Extract the (X, Y) coordinate from the center of the cell holding the provided text.  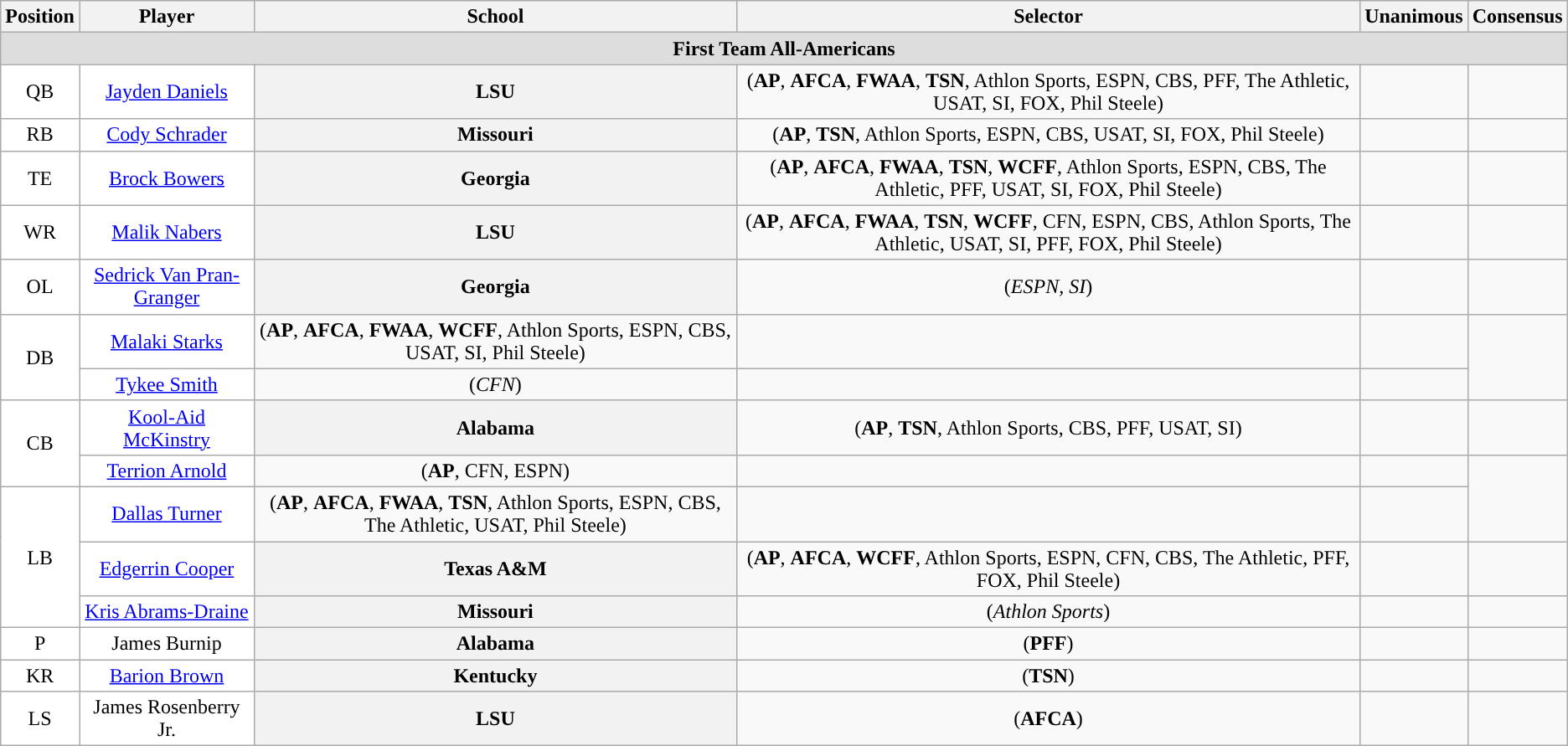
(CFN) (495, 384)
Brock Bowers (166, 177)
(AP, TSN, Athlon Sports, CBS, PFF, USAT, SI) (1048, 427)
Kool-Aid McKinstry (166, 427)
TE (40, 177)
(AP, TSN, Athlon Sports, ESPN, CBS, USAT, SI, FOX, Phil Steele) (1048, 135)
Malaki Starks (166, 342)
WR (40, 233)
Consensus (1518, 17)
(AP, CFN, ESPN) (495, 471)
OL (40, 286)
(Athlon Sports) (1048, 612)
Texas A&M (495, 568)
Tykee Smith (166, 384)
RB (40, 135)
QB (40, 92)
Edgerrin Cooper (166, 568)
(AP, AFCA, FWAA, WCFF, Athlon Sports, ESPN, CBS, USAT, SI, Phil Steele) (495, 342)
Cody Schrader (166, 135)
Position (40, 17)
Terrion Arnold (166, 471)
Barion Brown (166, 676)
DB (40, 357)
(ESPN, SI) (1048, 286)
Jayden Daniels (166, 92)
(AP, AFCA, FWAA, TSN, Athlon Sports, ESPN, CBS, The Athletic, USAT, Phil Steele) (495, 514)
(AP, AFCA, FWAA, TSN, Athlon Sports, ESPN, CBS, PFF, The Athletic, USAT, SI, FOX, Phil Steele) (1048, 92)
Kentucky (495, 676)
CB (40, 444)
Unanimous (1414, 17)
First Team All-Americans (784, 49)
(TSN) (1048, 676)
P (40, 644)
(PFF) (1048, 644)
(AP, AFCA, FWAA, TSN, WCFF, Athlon Sports, ESPN, CBS, The Athletic, PFF, USAT, SI, FOX, Phil Steele) (1048, 177)
Kris Abrams-Draine (166, 612)
LS (40, 718)
James Burnip (166, 644)
(AP, AFCA, FWAA, TSN, WCFF, CFN, ESPN, CBS, Athlon Sports, The Athletic, USAT, SI, PFF, FOX, Phil Steele) (1048, 233)
James Rosenberry Jr. (166, 718)
Player (166, 17)
(AP, AFCA, WCFF, Athlon Sports, ESPN, CFN, CBS, The Athletic, PFF, FOX, Phil Steele) (1048, 568)
KR (40, 676)
(AFCA) (1048, 718)
LB (40, 557)
Selector (1048, 17)
Malik Nabers (166, 233)
Dallas Turner (166, 514)
Sedrick Van Pran-Granger (166, 286)
School (495, 17)
